Return the (X, Y) coordinate for the center point of the cell that contains the specified text.  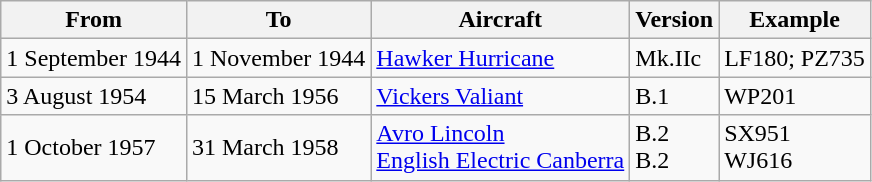
Aircraft (500, 20)
B.2 B.2 (674, 148)
Vickers Valiant (500, 96)
Mk.IIc (674, 58)
Example (795, 20)
3 August 1954 (94, 96)
From (94, 20)
Hawker Hurricane (500, 58)
LF180; PZ735 (795, 58)
Avro Lincoln English Electric Canberra (500, 148)
31 March 1958 (278, 148)
WP201 (795, 96)
1 November 1944 (278, 58)
15 March 1956 (278, 96)
1 October 1957 (94, 148)
1 September 1944 (94, 58)
B.1 (674, 96)
Version (674, 20)
To (278, 20)
SX951 WJ616 (795, 148)
